Return (x, y) of the center of cell containing provided text 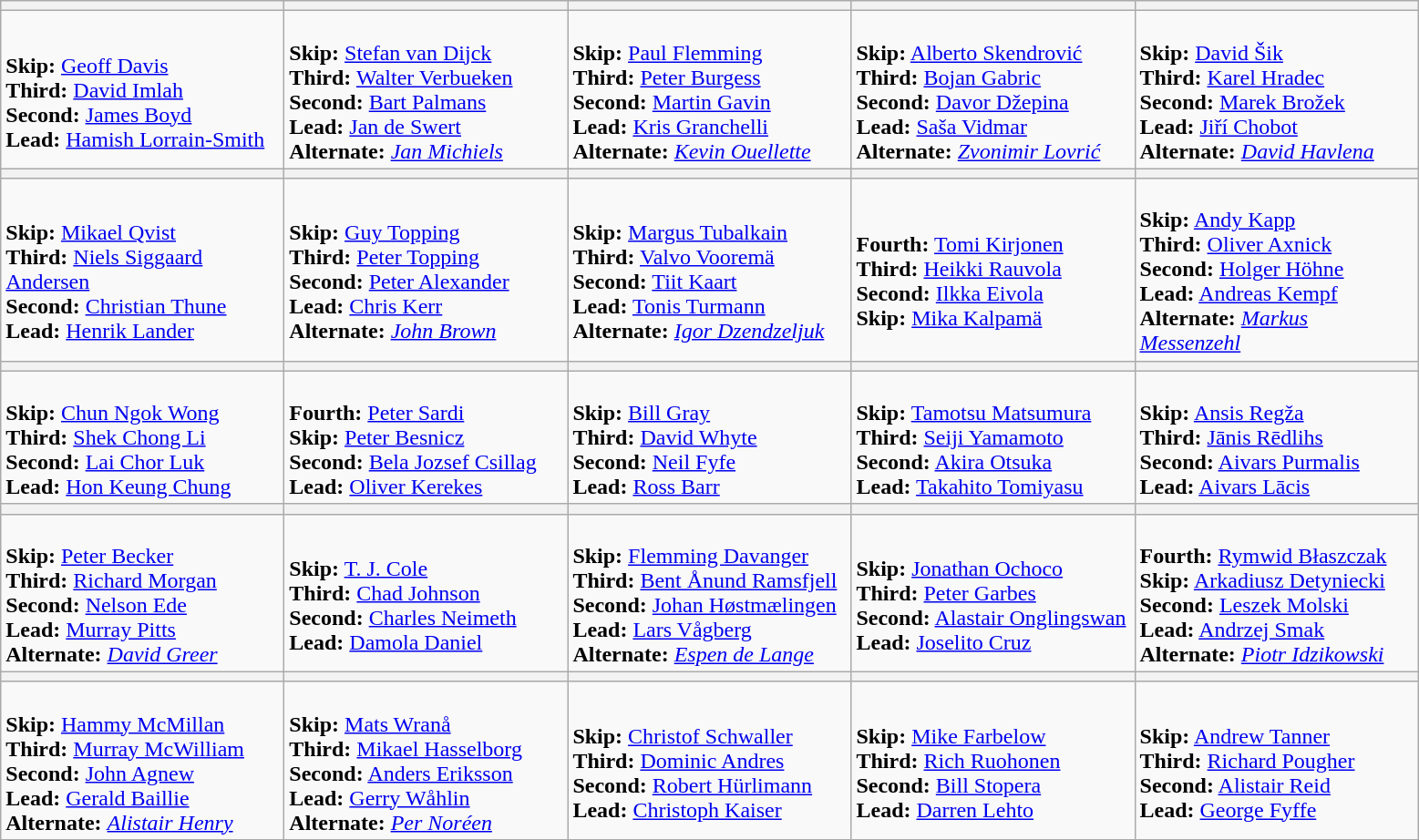
Skip: Stefan van Dijck Third: Walter Verbueken Second: Bart Palmans Lead: Jan de Swert Alternate: Jan Michiels (427, 89)
Fourth: Tomi Kirjonen Third: Heikki Rauvola Second: Ilkka Eivola Skip: Mika Kalpamä (993, 270)
Skip: Hammy McMillan Third: Murray McWilliam Second: John Agnew Lead: Gerald Baillie Alternate: Alistair Henry (142, 760)
Skip: Mike Farbelow Third: Rich Ruohonen Second: Bill Stopera Lead: Darren Lehto (993, 760)
Skip: Tamotsu Matsumura Third: Seiji Yamamoto Second: Akira Otsuka Lead: Takahito Tomiyasu (993, 437)
Skip: Andy Kapp Third: Oliver Axnick Second: Holger Höhne Lead: Andreas Kempf Alternate: Markus Messenzehl (1276, 270)
Skip: Bill Gray Third: David Whyte Second: Neil Fyfe Lead: Ross Barr (709, 437)
Skip: Guy Topping Third: Peter Topping Second: Peter Alexander Lead: Chris Kerr Alternate: John Brown (427, 270)
Skip: Paul Flemming Third: Peter Burgess Second: Martin Gavin Lead: Kris Granchelli Alternate: Kevin Ouellette (709, 89)
Skip: Mikael Qvist Third: Niels Siggaard Andersen Second: Christian Thune Lead: Henrik Lander (142, 270)
Fourth: Peter Sardi Skip: Peter Besnicz Second: Bela Jozsef Csillag Lead: Oliver Kerekes (427, 437)
Skip: David Šik Third: Karel Hradec Second: Marek Brožek Lead: Jiří Chobot Alternate: David Havlena (1276, 89)
Skip: Christof Schwaller Third: Dominic Andres Second: Robert Hürlimann Lead: Christoph Kaiser (709, 760)
Skip: Flemming Davanger Third: Bent Ånund Ramsfjell Second: Johan Høstmælingen Lead: Lars Vågberg Alternate: Espen de Lange (709, 592)
Skip: T. J. Cole Third: Chad Johnson Second: Charles Neimeth Lead: Damola Daniel (427, 592)
Skip: Alberto Skendrović Third: Bojan Gabric Second: Davor Džepina Lead: Saša Vidmar Alternate: Zvonimir Lovrić (993, 89)
Skip: Jonathan Ochoco Third: Peter Garbes Second: Alastair Onglingswan Lead: Joselito Cruz (993, 592)
Skip: Margus Tubalkain Third: Valvo Vooremä Second: Tiit Kaart Lead: Tonis Turmann Alternate: Igor Dzendzeljuk (709, 270)
Skip: Peter Becker Third: Richard Morgan Second: Nelson Ede Lead: Murray Pitts Alternate: David Greer (142, 592)
Skip: Geoff Davis Third: David Imlah Second: James Boyd Lead: Hamish Lorrain-Smith (142, 89)
Skip: Ansis Regža Third: Jānis Rēdlihs Second: Aivars Purmalis Lead: Aivars Lācis (1276, 437)
Skip: Andrew Tanner Third: Richard Pougher Second: Alistair Reid Lead: George Fyffe (1276, 760)
Skip: Chun Ngok Wong Third: Shek Chong Li Second: Lai Chor Luk Lead: Hon Keung Chung (142, 437)
Fourth: Rymwid Błaszczak Skip: Arkadiusz Detyniecki Second: Leszek Molski Lead: Andrzej Smak Alternate: Piotr Idzikowski (1276, 592)
Skip: Mats Wranå Third: Mikael Hasselborg Second: Anders Eriksson Lead: Gerry Wåhlin Alternate: Per Noréen (427, 760)
